Find where the given text appears and provide that cell's center as (X, Y) coordinate. 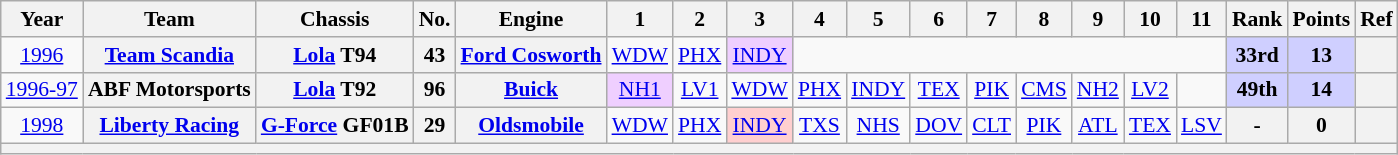
Year (42, 19)
Team (170, 19)
Buick (532, 90)
NH1 (640, 90)
Points (1321, 19)
Lola T92 (335, 90)
14 (1321, 90)
6 (938, 19)
9 (1098, 19)
4 (820, 19)
Oldsmobile (532, 126)
No. (435, 19)
Liberty Racing (170, 126)
49th (1258, 90)
1 (640, 19)
ATL (1098, 126)
33rd (1258, 55)
29 (435, 126)
5 (878, 19)
NH2 (1098, 90)
Chassis (335, 19)
7 (992, 19)
13 (1321, 55)
8 (1044, 19)
1998 (42, 126)
CMS (1044, 90)
DOV (938, 126)
Lola T94 (335, 55)
G-Force GF01B (335, 126)
1996 (42, 55)
1996-97 (42, 90)
Team Scandia (170, 55)
11 (1202, 19)
Rank (1258, 19)
CLT (992, 126)
TXS (820, 126)
- (1258, 126)
3 (759, 19)
2 (700, 19)
10 (1150, 19)
Ref (1376, 19)
Ford Cosworth (532, 55)
NHS (878, 126)
43 (435, 55)
0 (1321, 126)
LV2 (1150, 90)
LSV (1202, 126)
96 (435, 90)
ABF Motorsports (170, 90)
LV1 (700, 90)
Engine (532, 19)
